Determine the [X, Y] coordinate at the center of the cell enclosing the given text.  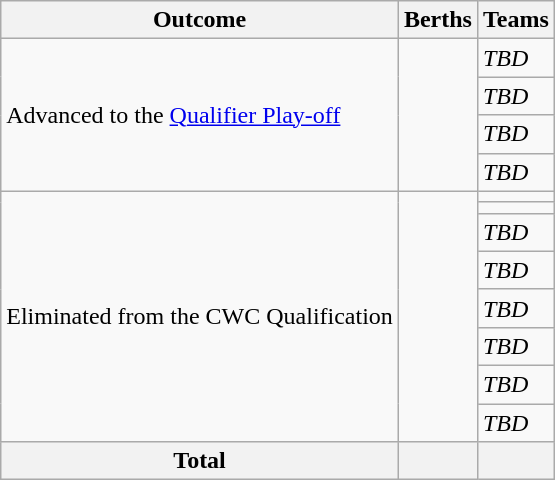
Advanced to the Qualifier Play-off [200, 115]
Eliminated from the CWC Qualification [200, 316]
Total [200, 461]
Berths [438, 20]
Teams [516, 20]
Outcome [200, 20]
